Locate the cell with the specified text and output its [X, Y] center coordinate. 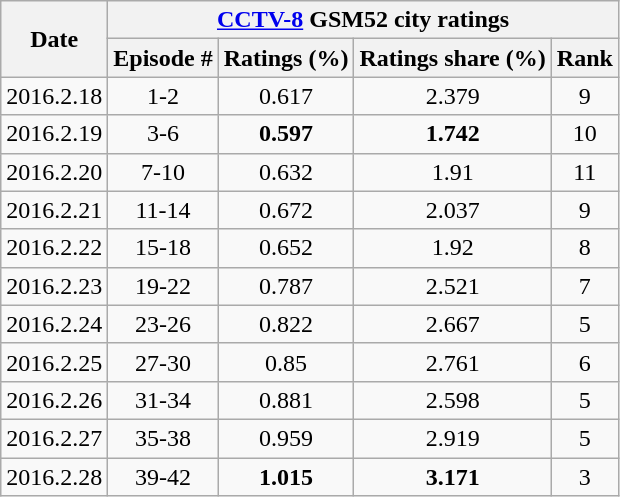
0.632 [286, 172]
15-18 [163, 248]
2.919 [452, 438]
0.85 [286, 362]
2016.2.24 [54, 324]
6 [584, 362]
2.037 [452, 210]
27-30 [163, 362]
2016.2.21 [54, 210]
2016.2.26 [54, 400]
1.91 [452, 172]
0.597 [286, 134]
2016.2.25 [54, 362]
11-14 [163, 210]
35-38 [163, 438]
11 [584, 172]
3 [584, 477]
7-10 [163, 172]
39-42 [163, 477]
CCTV-8 GSM52 city ratings [364, 20]
0.672 [286, 210]
8 [584, 248]
23-26 [163, 324]
2016.2.20 [54, 172]
0.617 [286, 96]
Episode # [163, 58]
2016.2.23 [54, 286]
2.667 [452, 324]
2016.2.18 [54, 96]
0.881 [286, 400]
0.787 [286, 286]
1.015 [286, 477]
2016.2.27 [54, 438]
2016.2.22 [54, 248]
1-2 [163, 96]
0.959 [286, 438]
7 [584, 286]
3-6 [163, 134]
2016.2.28 [54, 477]
Ratings (%) [286, 58]
2.761 [452, 362]
Date [54, 39]
0.822 [286, 324]
Ratings share (%) [452, 58]
10 [584, 134]
3.171 [452, 477]
2.521 [452, 286]
2016.2.19 [54, 134]
19-22 [163, 286]
1.742 [452, 134]
Rank [584, 58]
31-34 [163, 400]
0.652 [286, 248]
2.379 [452, 96]
2.598 [452, 400]
1.92 [452, 248]
